Provide the [x, y] coordinate of the cell's center where the given text is located.  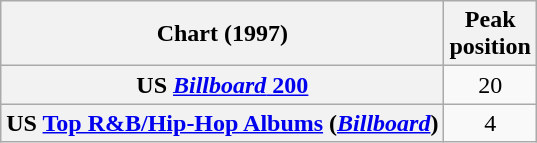
US Top R&B/Hip-Hop Albums (Billboard) [222, 123]
US Billboard 200 [222, 85]
Peakposition [490, 34]
20 [490, 85]
Chart (1997) [222, 34]
4 [490, 123]
